Provide the (X, Y) coordinate of the cell's center where the given text is located.  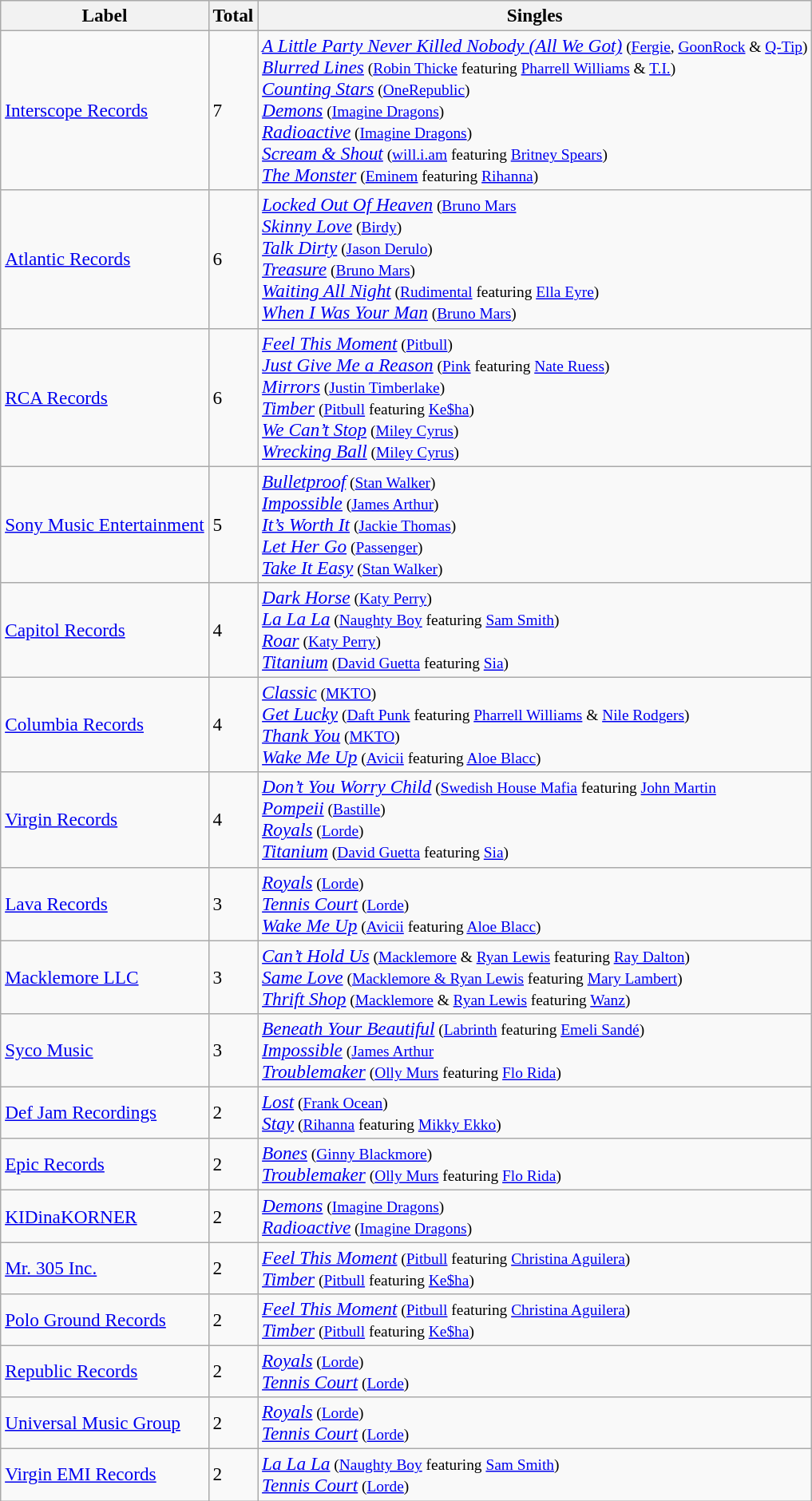
Royals (Lorde)Tennis Court (Lorde)Wake Me Up (Avicii featuring Aloe Blacc) (535, 904)
Singles (535, 15)
Label (105, 15)
Demons (Imagine Dragons)Radioactive (Imagine Dragons) (535, 1215)
5 (233, 524)
Epic Records (105, 1164)
Columbia Records (105, 725)
Don’t You Worry Child (Swedish House Mafia featuring John Martin Pompeii (Bastille)Royals (Lorde)Titanium (David Guetta featuring Sia) (535, 819)
7 (233, 110)
Syco Music (105, 1050)
Classic (MKTO)Get Lucky (Daft Punk featuring Pharrell Williams & Nile Rodgers)Thank You (MKTO)Wake Me Up (Avicii featuring Aloe Blacc) (535, 725)
Beneath Your Beautiful (Labrinth featuring Emeli Sandé)Impossible (James ArthurTroublemaker (Olly Murs featuring Flo Rida) (535, 1050)
Bones (Ginny Blackmore)Troublemaker (Olly Murs featuring Flo Rida) (535, 1164)
Atlantic Records (105, 259)
RCA Records (105, 398)
La La La (Naughty Boy featuring Sam Smith)Tennis Court (Lorde) (535, 1474)
Polo Ground Records (105, 1319)
Interscope Records (105, 110)
Dark Horse (Katy Perry)La La La (Naughty Boy featuring Sam Smith)Roar (Katy Perry)Titanium (David Guetta featuring Sia) (535, 629)
Republic Records (105, 1372)
Total (233, 15)
Capitol Records (105, 629)
KIDinaKORNER (105, 1215)
Lost (Frank Ocean)Stay (Rihanna featuring Mikky Ekko) (535, 1113)
Virgin Records (105, 819)
Virgin EMI Records (105, 1474)
Universal Music Group (105, 1423)
Sony Music Entertainment (105, 524)
Mr. 305 Inc. (105, 1268)
Bulletproof (Stan Walker)Impossible (James Arthur)It’s Worth It (Jackie Thomas)Let Her Go (Passenger)Take It Easy (Stan Walker) (535, 524)
Def Jam Recordings (105, 1113)
Lava Records (105, 904)
Macklemore LLC (105, 976)
